From the cell containing the given text, extract its center point as (X, Y) coordinate. 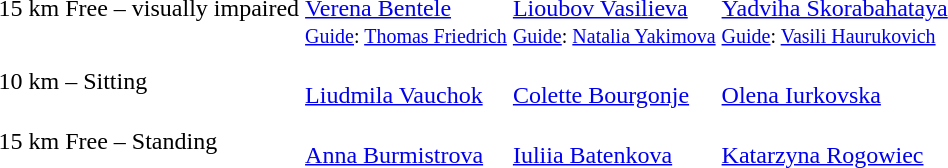
Colette Bourgonje (614, 82)
Liudmila Vauchok (406, 82)
